Detect which cell encompasses the target text, then output its [x, y] center coordinate. 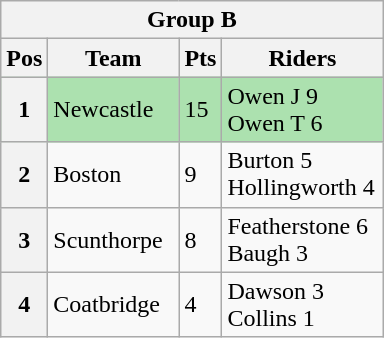
Pts [200, 58]
Owen J 9Owen T 6 [302, 110]
Scunthorpe [114, 240]
Group B [192, 20]
3 [24, 240]
15 [200, 110]
8 [200, 240]
Pos [24, 58]
9 [200, 174]
Featherstone 6Baugh 3 [302, 240]
2 [24, 174]
Newcastle [114, 110]
Dawson 3Collins 1 [302, 304]
Riders [302, 58]
Team [114, 58]
Burton 5Hollingworth 4 [302, 174]
Coatbridge [114, 304]
1 [24, 110]
Boston [114, 174]
